Identify which cell holds the provided text, then report its (X, Y) central coordinate. 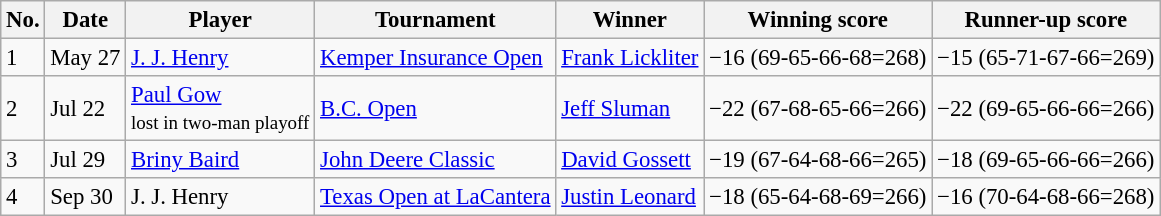
David Gossett (630, 160)
−15 (65-71-67-66=269) (1046, 58)
Jul 29 (86, 160)
Jul 22 (86, 108)
Justin Leonard (630, 197)
2 (23, 108)
−22 (69-65-66-66=266) (1046, 108)
B.C. Open (436, 108)
Tournament (436, 20)
3 (23, 160)
1 (23, 58)
May 27 (86, 58)
Briny Baird (220, 160)
Frank Lickliter (630, 58)
Jeff Sluman (630, 108)
Paul Gowlost in two-man playoff (220, 108)
−18 (69-65-66-66=266) (1046, 160)
Winner (630, 20)
Runner-up score (1046, 20)
Texas Open at LaCantera (436, 197)
Player (220, 20)
−18 (65-64-68-69=266) (818, 197)
Sep 30 (86, 197)
Date (86, 20)
No. (23, 20)
Winning score (818, 20)
Kemper Insurance Open (436, 58)
−16 (70-64-68-66=268) (1046, 197)
−22 (67-68-65-66=266) (818, 108)
−16 (69-65-66-68=268) (818, 58)
−19 (67-64-68-66=265) (818, 160)
4 (23, 197)
John Deere Classic (436, 160)
